Output the (X, Y) coordinate of the center of the cell containing the given text.  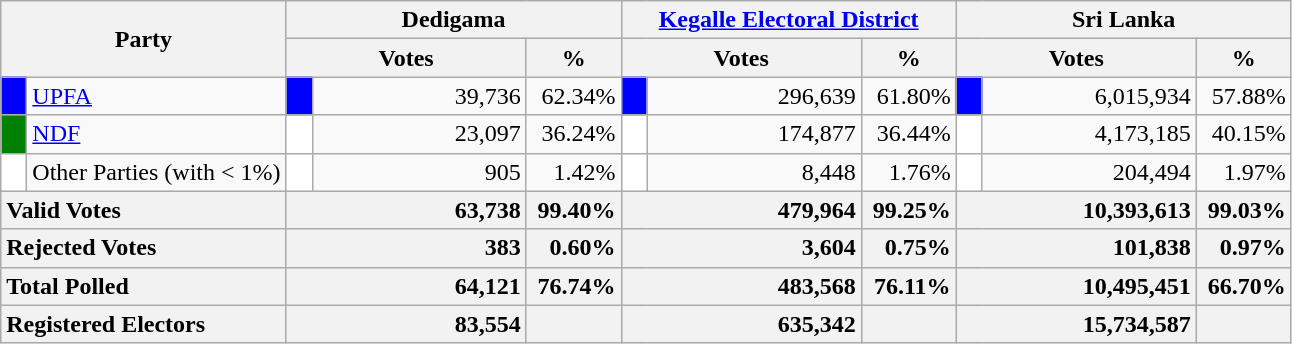
Sri Lanka (1124, 20)
1.76% (908, 172)
UPFA (156, 96)
483,568 (741, 286)
4,173,185 (1089, 134)
99.40% (574, 210)
10,393,613 (1076, 210)
8,448 (754, 172)
296,639 (754, 96)
61.80% (908, 96)
Valid Votes (144, 210)
Registered Electors (144, 324)
15,734,587 (1076, 324)
0.97% (1244, 248)
62.34% (574, 96)
23,097 (419, 134)
76.74% (574, 286)
0.60% (574, 248)
3,604 (741, 248)
NDF (156, 134)
99.25% (908, 210)
Other Parties (with < 1%) (156, 172)
66.70% (1244, 286)
101,838 (1076, 248)
99.03% (1244, 210)
64,121 (406, 286)
1.97% (1244, 172)
Dedigama (454, 20)
Kegalle Electoral District (788, 20)
36.24% (574, 134)
6,015,934 (1089, 96)
1.42% (574, 172)
76.11% (908, 286)
383 (406, 248)
36.44% (908, 134)
905 (419, 172)
174,877 (754, 134)
39,736 (419, 96)
10,495,451 (1076, 286)
0.75% (908, 248)
57.88% (1244, 96)
Total Polled (144, 286)
Rejected Votes (144, 248)
40.15% (1244, 134)
479,964 (741, 210)
83,554 (406, 324)
204,494 (1089, 172)
635,342 (741, 324)
63,738 (406, 210)
Party (144, 39)
